Output the [x, y] coordinate of the center of the cell containing the given text.  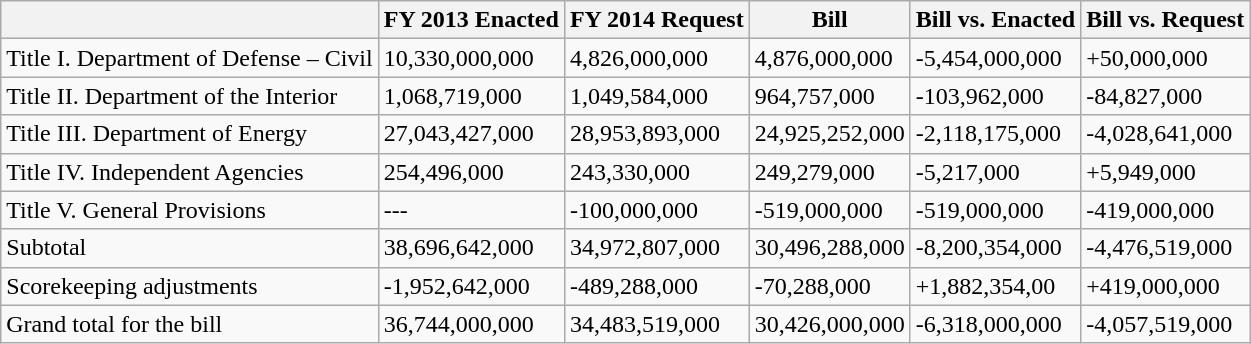
30,496,288,000 [830, 248]
-4,476,519,000 [1166, 248]
Title V. General Provisions [190, 210]
Bill vs. Enacted [995, 20]
Title I. Department of Defense – Civil [190, 58]
-8,200,354,000 [995, 248]
38,696,642,000 [471, 248]
28,953,893,000 [656, 134]
Bill vs. Request [1166, 20]
Title II. Department of the Interior [190, 96]
FY 2013 Enacted [471, 20]
Title III. Department of Energy [190, 134]
-4,057,519,000 [1166, 324]
Subtotal [190, 248]
-4,028,641,000 [1166, 134]
30,426,000,000 [830, 324]
+419,000,000 [1166, 286]
36,744,000,000 [471, 324]
-489,288,000 [656, 286]
254,496,000 [471, 172]
-103,962,000 [995, 96]
34,972,807,000 [656, 248]
249,279,000 [830, 172]
-70,288,000 [830, 286]
-5,217,000 [995, 172]
10,330,000,000 [471, 58]
34,483,519,000 [656, 324]
FY 2014 Request [656, 20]
-84,827,000 [1166, 96]
-100,000,000 [656, 210]
Grand total for the bill [190, 324]
+5,949,000 [1166, 172]
+1,882,354,00 [995, 286]
Scorekeeping adjustments [190, 286]
27,043,427,000 [471, 134]
243,330,000 [656, 172]
4,826,000,000 [656, 58]
964,757,000 [830, 96]
-6,318,000,000 [995, 324]
-1,952,642,000 [471, 286]
24,925,252,000 [830, 134]
4,876,000,000 [830, 58]
-5,454,000,000 [995, 58]
Title IV. Independent Agencies [190, 172]
-419,000,000 [1166, 210]
-2,118,175,000 [995, 134]
--- [471, 210]
1,068,719,000 [471, 96]
Bill [830, 20]
1,049,584,000 [656, 96]
+50,000,000 [1166, 58]
